Locate the cell with the specified text and output its [x, y] center coordinate. 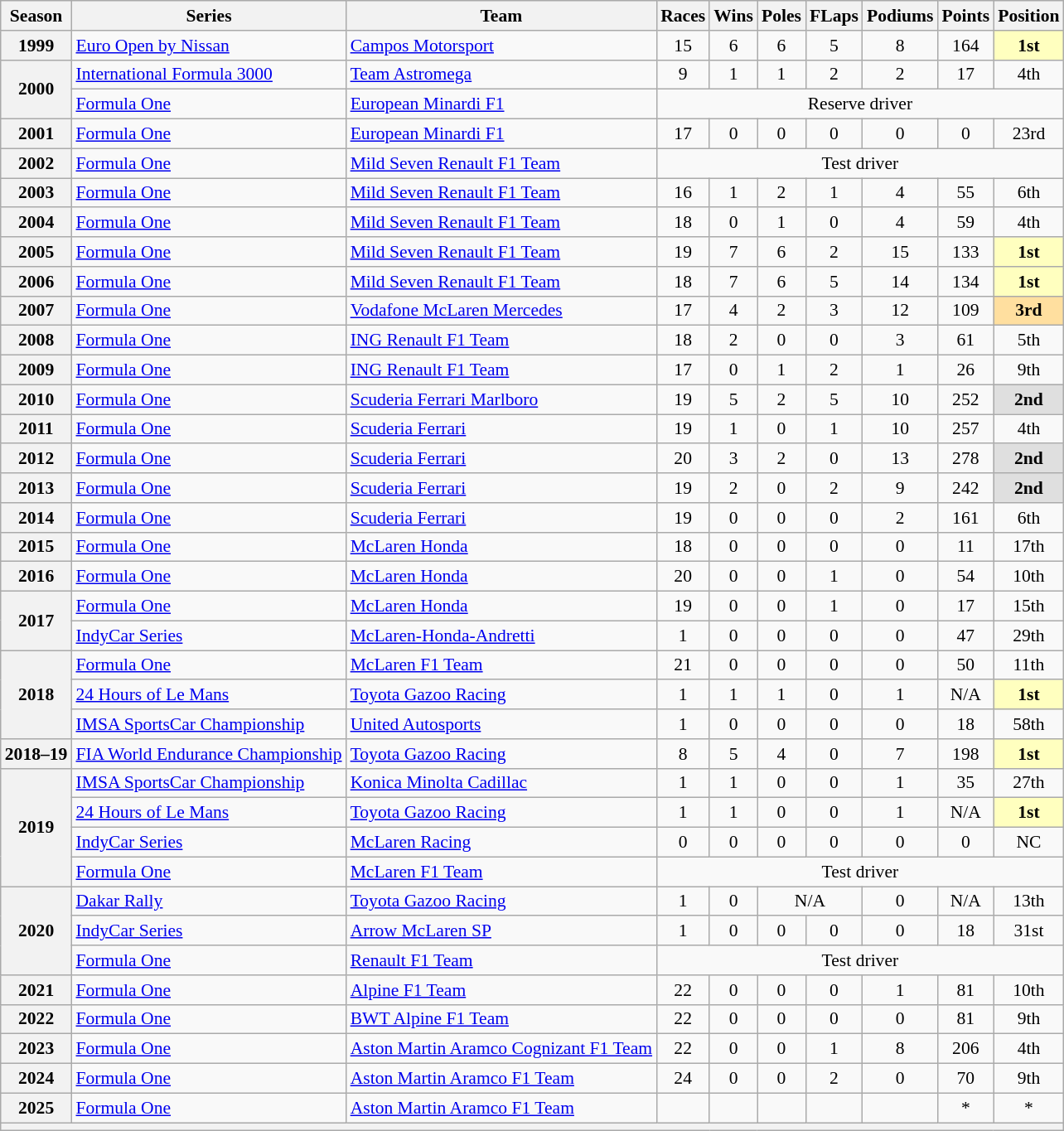
2016 [36, 577]
2009 [36, 370]
26 [965, 370]
FIA World Endurance Championship [209, 754]
2002 [36, 163]
International Formula 3000 [209, 75]
2006 [36, 282]
Reserve driver [860, 104]
5th [1028, 341]
109 [965, 311]
55 [965, 193]
2005 [36, 252]
3rd [1028, 311]
McLaren Racing [502, 843]
31st [1028, 931]
2011 [36, 429]
29th [1028, 636]
242 [965, 488]
58th [1028, 724]
21 [683, 665]
BWT Alpine F1 Team [502, 1019]
2021 [36, 990]
23rd [1028, 134]
198 [965, 754]
Dakar Rally [209, 901]
Alpine F1 Team [502, 990]
Races [683, 16]
17th [1028, 547]
2004 [36, 223]
61 [965, 341]
2000 [36, 89]
Team [502, 16]
27th [1028, 783]
13th [1028, 901]
252 [965, 399]
14 [900, 282]
Konica Minolta Cadillac [502, 783]
2023 [36, 1049]
24 [683, 1079]
Team Astromega [502, 75]
2017 [36, 621]
257 [965, 429]
NC [1028, 843]
2018–19 [36, 754]
2008 [36, 341]
2010 [36, 399]
164 [965, 46]
134 [965, 282]
Podiums [900, 16]
161 [965, 518]
Aston Martin Aramco Cognizant F1 Team [502, 1049]
Euro Open by Nissan [209, 46]
59 [965, 223]
11 [965, 547]
278 [965, 459]
FLaps [834, 16]
2001 [36, 134]
70 [965, 1079]
2015 [36, 547]
2003 [36, 193]
15th [1028, 607]
1999 [36, 46]
35 [965, 783]
2014 [36, 518]
47 [965, 636]
2013 [36, 488]
Campos Motorsport [502, 46]
Points [965, 16]
54 [965, 577]
Wins [733, 16]
2022 [36, 1019]
2019 [36, 827]
Season [36, 16]
50 [965, 665]
McLaren-Honda-Andretti [502, 636]
Poles [781, 16]
Vodafone McLaren Mercedes [502, 311]
2024 [36, 1079]
Series [209, 16]
2018 [36, 694]
2020 [36, 931]
Scuderia Ferrari Marlboro [502, 399]
11th [1028, 665]
13 [900, 459]
Arrow McLaren SP [502, 931]
12 [900, 311]
Position [1028, 16]
United Autosports [502, 724]
Renault F1 Team [502, 960]
16 [683, 193]
206 [965, 1049]
2012 [36, 459]
2025 [36, 1108]
2007 [36, 311]
133 [965, 252]
